Determine the (x, y) coordinate at the center of the cell enclosing the given text.  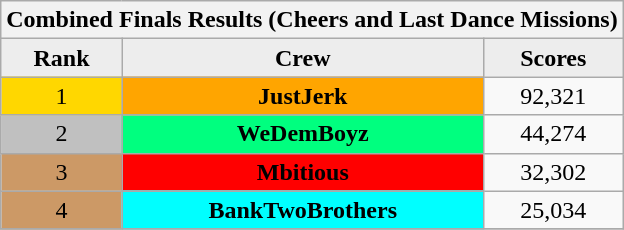
2 (62, 134)
44,274 (553, 134)
32,302 (553, 172)
Mbitious (302, 172)
92,321 (553, 96)
4 (62, 210)
BankTwoBrothers (302, 210)
3 (62, 172)
JustJerk (302, 96)
Crew (302, 58)
25,034 (553, 210)
Rank (62, 58)
1 (62, 96)
Scores (553, 58)
Combined Finals Results (Cheers and Last Dance Missions) (312, 20)
WeDemBoyz (302, 134)
